Capture the cell that displays the provided text and extract its (x, y) central coordinate. 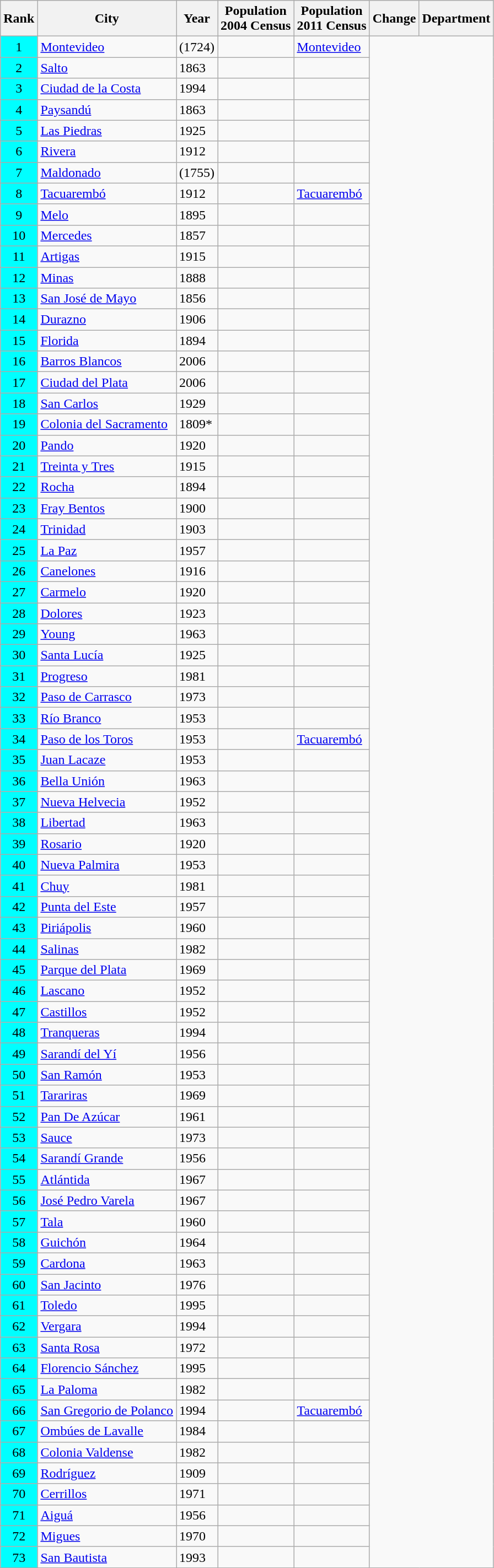
61 (19, 1306)
10 (19, 235)
66 (19, 1410)
1972 (197, 1348)
Mercedes (107, 235)
Young (107, 634)
Department (457, 19)
19 (19, 424)
Piriápolis (107, 928)
1857 (197, 235)
25 (19, 550)
Bella Unión (107, 781)
7 (19, 173)
Colonia del Sacramento (107, 424)
11 (19, 256)
Carmelo (107, 592)
16 (19, 362)
43 (19, 928)
Sauce (107, 1138)
Paysandú (107, 110)
Paso de Carrasco (107, 697)
5 (19, 131)
1900 (197, 508)
2 (19, 68)
20 (19, 445)
69 (19, 1473)
1984 (197, 1431)
Santa Lucía (107, 655)
Nueva Helvecia (107, 802)
3 (19, 89)
1961 (197, 1117)
46 (19, 991)
Durazno (107, 320)
Treinta y Tres (107, 466)
Toledo (107, 1306)
Ciudad del Plata (107, 382)
Vergara (107, 1327)
52 (19, 1117)
31 (19, 676)
La Paloma (107, 1389)
68 (19, 1452)
Punta del Este (107, 907)
Castillos (107, 1012)
44 (19, 949)
41 (19, 886)
Change (394, 19)
17 (19, 382)
Cardona (107, 1263)
1909 (197, 1473)
Guichón (107, 1242)
Trinidad (107, 529)
San Carlos (107, 403)
1976 (197, 1285)
1 (19, 47)
53 (19, 1138)
Population2011 Census (332, 19)
1903 (197, 529)
Florencio Sánchez (107, 1368)
Minas (107, 277)
33 (19, 718)
Tarariras (107, 1096)
23 (19, 508)
Tranqueras (107, 1033)
1895 (197, 214)
22 (19, 487)
37 (19, 802)
55 (19, 1179)
1964 (197, 1242)
Sarandí Grande (107, 1159)
26 (19, 571)
Artigas (107, 256)
San Jacinto (107, 1285)
62 (19, 1327)
Migues (107, 1536)
Sarandí del Yí (107, 1054)
48 (19, 1033)
Salto (107, 68)
Tala (107, 1221)
8 (19, 193)
42 (19, 907)
34 (19, 739)
La Paz (107, 550)
24 (19, 529)
1916 (197, 571)
Fray Bentos (107, 508)
45 (19, 970)
1971 (197, 1494)
18 (19, 403)
1970 (197, 1536)
71 (19, 1515)
6 (19, 152)
27 (19, 592)
47 (19, 1012)
Chuy (107, 886)
Rank (19, 19)
65 (19, 1389)
39 (19, 844)
63 (19, 1348)
51 (19, 1096)
67 (19, 1431)
Florida (107, 341)
(1755) (197, 173)
Parque del Plata (107, 970)
1906 (197, 320)
Paso de los Toros (107, 739)
Rosario (107, 844)
San Gregorio de Polanco (107, 1410)
58 (19, 1242)
36 (19, 781)
38 (19, 823)
1993 (197, 1557)
1923 (197, 613)
(1724) (197, 47)
56 (19, 1200)
Maldonado (107, 173)
Rodríguez (107, 1473)
59 (19, 1263)
Las Piedras (107, 131)
50 (19, 1075)
City (107, 19)
35 (19, 760)
12 (19, 277)
Juan Lacaze (107, 760)
Ciudad de la Costa (107, 89)
73 (19, 1557)
Libertad (107, 823)
1929 (197, 403)
Santa Rosa (107, 1348)
Pan De Azúcar (107, 1117)
30 (19, 655)
Rivera (107, 152)
1809* (197, 424)
José Pedro Varela (107, 1200)
32 (19, 697)
Ombúes de Lavalle (107, 1431)
Dolores (107, 613)
1856 (197, 299)
Aiguá (107, 1515)
15 (19, 341)
64 (19, 1368)
San José de Mayo (107, 299)
Canelones (107, 571)
40 (19, 865)
Lascano (107, 991)
Colonia Valdense (107, 1452)
28 (19, 613)
Progreso (107, 676)
70 (19, 1494)
54 (19, 1159)
Pando (107, 445)
Barros Blancos (107, 362)
Melo (107, 214)
Nueva Palmira (107, 865)
San Bautista (107, 1557)
49 (19, 1054)
4 (19, 110)
Rocha (107, 487)
Population2004 Census (256, 19)
57 (19, 1221)
Year (197, 19)
San Ramón (107, 1075)
14 (19, 320)
Río Branco (107, 718)
9 (19, 214)
21 (19, 466)
13 (19, 299)
72 (19, 1536)
Salinas (107, 949)
60 (19, 1285)
Cerrillos (107, 1494)
Atlántida (107, 1179)
1888 (197, 277)
29 (19, 634)
